Provide the (X, Y) coordinate of the cell's center where the given text is located.  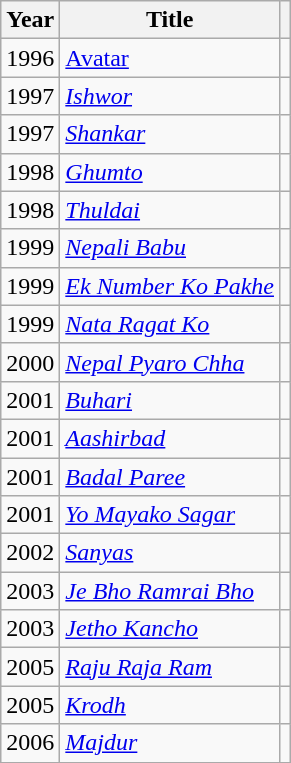
Nata Ragat Ko (170, 324)
Shankar (170, 134)
Krodh (170, 705)
1996 (30, 58)
Ghumto (170, 172)
Jetho Kancho (170, 629)
2006 (30, 743)
Thuldai (170, 210)
Sanyas (170, 553)
Badal Paree (170, 477)
Year (30, 20)
Raju Raja Ram (170, 667)
2002 (30, 553)
Yo Mayako Sagar (170, 515)
2000 (30, 362)
Je Bho Ramrai Bho (170, 591)
Ek Number Ko Pakhe (170, 286)
Buhari (170, 400)
Title (170, 20)
Nepali Babu (170, 248)
Avatar (170, 58)
Nepal Pyaro Chha (170, 362)
Ishwor (170, 96)
Aashirbad (170, 438)
Majdur (170, 743)
